Extract the (X, Y) coordinate from the center of the cell holding the provided text.  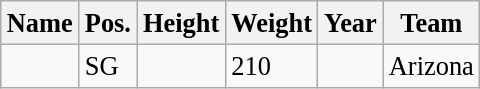
Arizona (432, 66)
Weight (272, 22)
210 (272, 66)
Team (432, 22)
Pos. (108, 22)
Year (350, 22)
SG (108, 66)
Height (181, 22)
Name (40, 22)
